Scan for the cell matching the given text and deliver its [X, Y] coordinate at center. 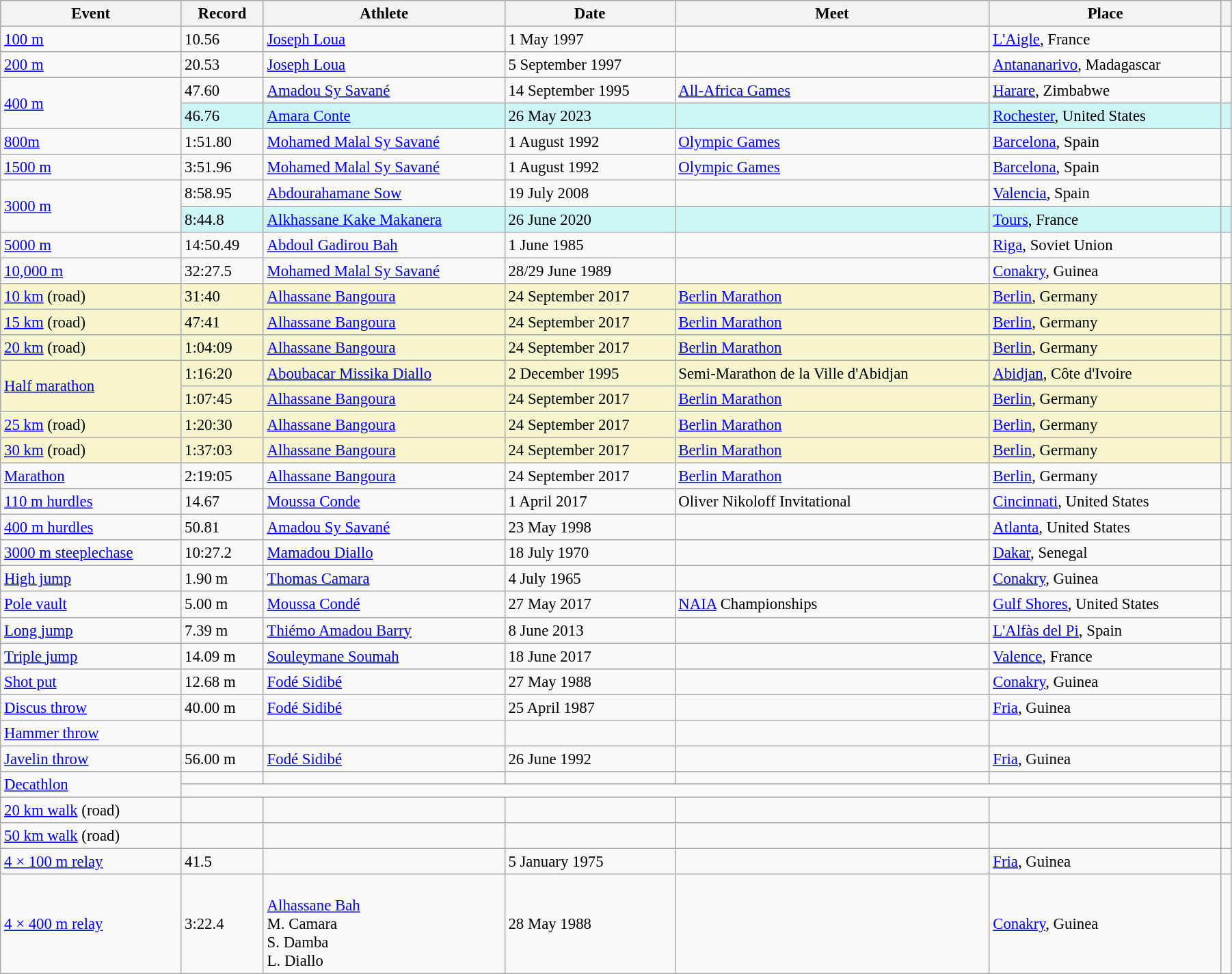
Valence, France [1105, 656]
Long jump [91, 630]
L'Alfàs del Pi, Spain [1105, 630]
2 December 1995 [589, 373]
Alhassane BahM. CamaraS. DambaL. Diallo [384, 924]
Souleymane Soumah [384, 656]
Antananarivo, Madagascar [1105, 65]
Shot put [91, 681]
1 June 1985 [589, 245]
Alkhassane Kake Makanera [384, 219]
800m [91, 142]
NAIA Championships [832, 605]
47:41 [223, 322]
4 × 100 m relay [91, 862]
Place [1105, 14]
26 June 2020 [589, 219]
50.81 [223, 528]
14 September 1995 [589, 91]
5 January 1975 [589, 862]
28 May 1988 [589, 924]
All-Africa Games [832, 91]
46.76 [223, 116]
2:19:05 [223, 476]
High jump [91, 579]
27 May 2017 [589, 605]
56.00 m [223, 759]
1:51.80 [223, 142]
100 m [91, 40]
20.53 [223, 65]
Mamadou Diallo [384, 553]
26 June 1992 [589, 759]
15 km (road) [91, 322]
47.60 [223, 91]
10,000 m [91, 271]
10.56 [223, 40]
Oliver Nikoloff Invitational [832, 502]
Marathon [91, 476]
Harare, Zimbabwe [1105, 91]
Moussa Condé [384, 605]
Rochester, United States [1105, 116]
Decathlon [91, 785]
Riga, Soviet Union [1105, 245]
8:58.95 [223, 193]
14.67 [223, 502]
20 km walk (road) [91, 810]
3:22.4 [223, 924]
1:20:30 [223, 424]
Thiémo Amadou Barry [384, 630]
Abdourahamane Sow [384, 193]
Semi-Marathon de la Ville d'Abidjan [832, 373]
40.00 m [223, 707]
Tours, France [1105, 219]
Dakar, Senegal [1105, 553]
1 April 2017 [589, 502]
400 m hurdles [91, 528]
Atlanta, United States [1105, 528]
110 m hurdles [91, 502]
Gulf Shores, United States [1105, 605]
19 July 2008 [589, 193]
8 June 2013 [589, 630]
20 km (road) [91, 348]
3:51.96 [223, 167]
1:16:20 [223, 373]
Cincinnati, United States [1105, 502]
Date [589, 14]
14.09 m [223, 656]
Abidjan, Côte d'Ivoire [1105, 373]
7.39 m [223, 630]
1:07:45 [223, 399]
Thomas Camara [384, 579]
Event [91, 14]
8:44.8 [223, 219]
4 July 1965 [589, 579]
Athlete [384, 14]
27 May 1988 [589, 681]
5.00 m [223, 605]
1:04:09 [223, 348]
L'Aigle, France [1105, 40]
Moussa Conde [384, 502]
28/29 June 1989 [589, 271]
4 × 400 m relay [91, 924]
Meet [832, 14]
1 May 1997 [589, 40]
Pole vault [91, 605]
3000 m steeplechase [91, 553]
400 m [91, 104]
Aboubacar Missika Diallo [384, 373]
Hammer throw [91, 733]
Half marathon [91, 385]
Discus throw [91, 707]
1500 m [91, 167]
26 May 2023 [589, 116]
5000 m [91, 245]
50 km walk (road) [91, 836]
31:40 [223, 296]
12.68 m [223, 681]
30 km (road) [91, 450]
Javelin throw [91, 759]
Amara Conte [384, 116]
10:27.2 [223, 553]
Abdoul Gadirou Bah [384, 245]
Valencia, Spain [1105, 193]
10 km (road) [91, 296]
18 July 1970 [589, 553]
1.90 m [223, 579]
1:37:03 [223, 450]
200 m [91, 65]
3000 m [91, 206]
14:50.49 [223, 245]
Triple jump [91, 656]
5 September 1997 [589, 65]
41.5 [223, 862]
25 km (road) [91, 424]
25 April 1987 [589, 707]
32:27.5 [223, 271]
18 June 2017 [589, 656]
23 May 1998 [589, 528]
Record [223, 14]
